Capture the cell that displays the provided text and extract its [X, Y] central coordinate. 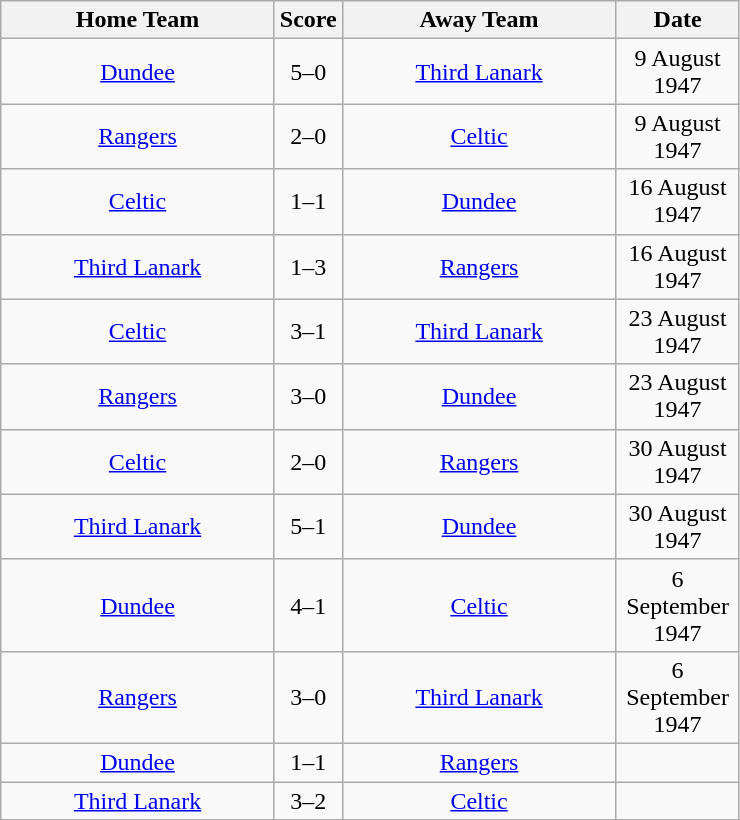
3–1 [308, 332]
Away Team [479, 20]
Score [308, 20]
1–3 [308, 266]
4–1 [308, 605]
3–2 [308, 801]
Date [678, 20]
Home Team [138, 20]
5–1 [308, 526]
5–0 [308, 72]
